Provide the (X, Y) coordinate of the cell's center where the given text is located.  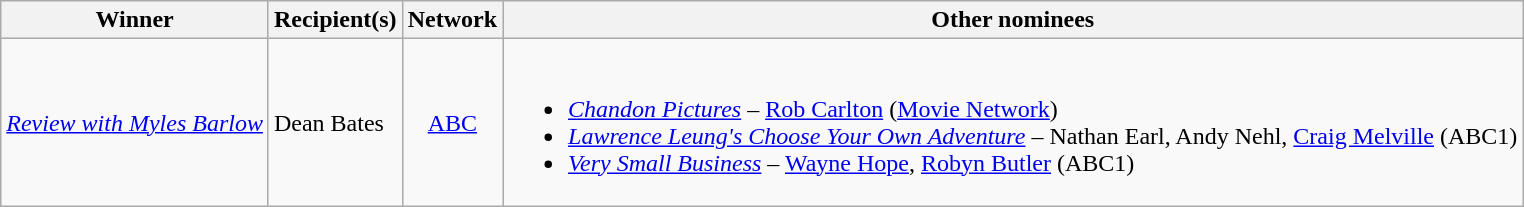
Other nominees (1013, 20)
Dean Bates (335, 122)
Network (452, 20)
Winner (135, 20)
Review with Myles Barlow (135, 122)
ABC (452, 122)
Recipient(s) (335, 20)
